Determine the (X, Y) coordinate at the center of the cell enclosing the given text.  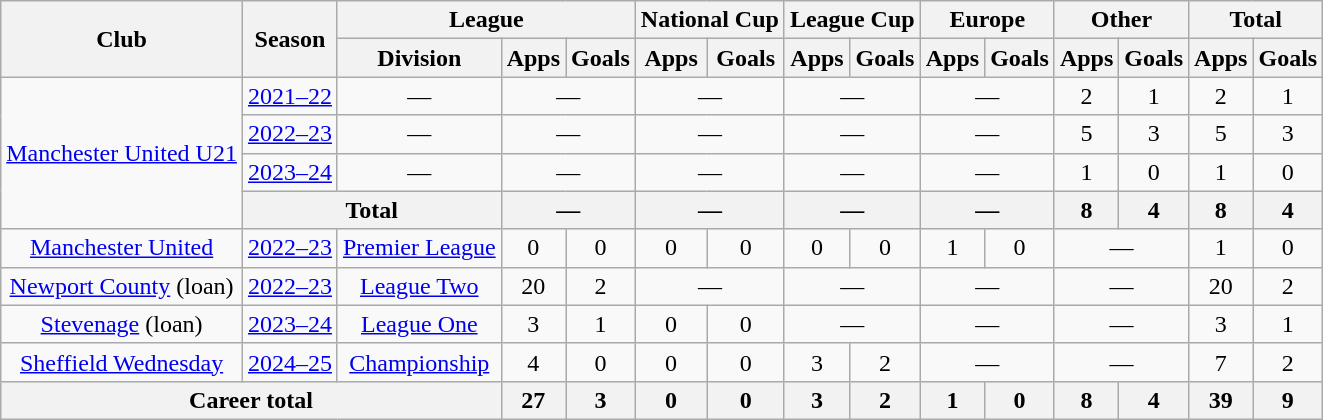
League Two (419, 286)
Newport County (loan) (122, 286)
27 (533, 400)
Other (1121, 20)
League Cup (852, 20)
Club (122, 39)
Premier League (419, 248)
League One (419, 324)
Europe (987, 20)
Career total (251, 400)
39 (1221, 400)
Division (419, 58)
National Cup (710, 20)
Season (290, 39)
9 (1288, 400)
7 (1221, 362)
Stevenage (loan) (122, 324)
League (486, 20)
2021–22 (290, 96)
Manchester United (122, 248)
Manchester United U21 (122, 153)
2024–25 (290, 362)
Sheffield Wednesday (122, 362)
Championship (419, 362)
